Return [X, Y] of the center of cell containing provided text 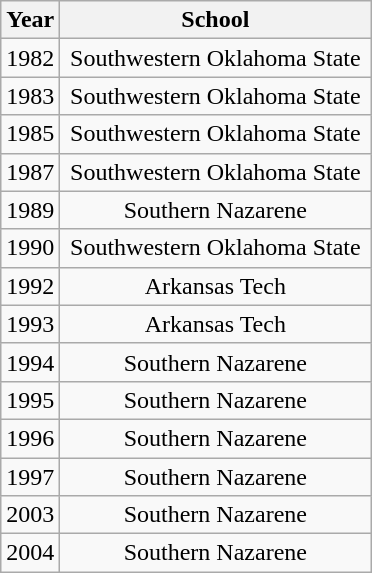
2004 [30, 553]
1990 [30, 248]
1982 [30, 58]
1992 [30, 286]
1996 [30, 438]
1994 [30, 362]
1983 [30, 96]
School [216, 20]
Year [30, 20]
2003 [30, 515]
1987 [30, 172]
1989 [30, 210]
1995 [30, 400]
1993 [30, 324]
1997 [30, 477]
1985 [30, 134]
